Determine the [X, Y] coordinate at the center of the cell enclosing the given text.  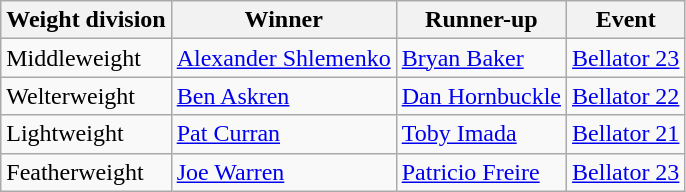
Dan Hornbuckle [481, 96]
Bryan Baker [481, 58]
Ben Askren [284, 96]
Lightweight [86, 134]
Pat Curran [284, 134]
Featherweight [86, 172]
Welterweight [86, 96]
Bellator 22 [626, 96]
Weight division [86, 20]
Runner-up [481, 20]
Middleweight [86, 58]
Patricio Freire [481, 172]
Winner [284, 20]
Bellator 21 [626, 134]
Event [626, 20]
Toby Imada [481, 134]
Alexander Shlemenko [284, 58]
Joe Warren [284, 172]
